Capture the cell that displays the provided text and extract its [x, y] central coordinate. 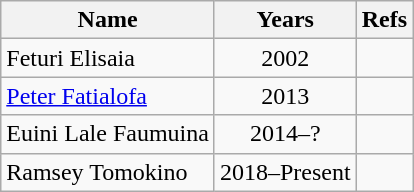
2014–? [285, 134]
Ramsey Tomokino [108, 172]
Peter Fatialofa [108, 96]
Feturi Elisaia [108, 58]
2013 [285, 96]
Years [285, 20]
2018–Present [285, 172]
Name [108, 20]
Euini Lale Faumuina [108, 134]
2002 [285, 58]
Refs [384, 20]
